Return [X, Y] of the center of cell containing provided text 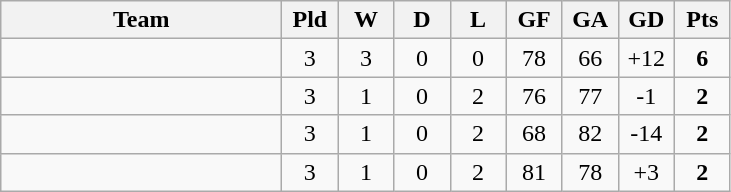
6 [702, 58]
Pts [702, 20]
-14 [646, 134]
Pld [310, 20]
82 [590, 134]
68 [534, 134]
-1 [646, 96]
L [478, 20]
GF [534, 20]
W [366, 20]
81 [534, 172]
D [422, 20]
GD [646, 20]
+3 [646, 172]
GA [590, 20]
+12 [646, 58]
76 [534, 96]
Team [142, 20]
66 [590, 58]
77 [590, 96]
